Return (x, y) of the center of cell containing provided text 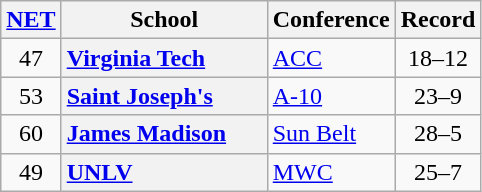
Conference (331, 20)
James Madison (164, 134)
23–9 (438, 96)
47 (31, 58)
Sun Belt (331, 134)
53 (31, 96)
Virginia Tech (164, 58)
ACC (331, 58)
NET (31, 20)
School (164, 20)
Record (438, 20)
49 (31, 172)
28–5 (438, 134)
18–12 (438, 58)
60 (31, 134)
25–7 (438, 172)
MWC (331, 172)
A-10 (331, 96)
Saint Joseph's (164, 96)
UNLV (164, 172)
